Return [x, y] of the center of cell containing provided text 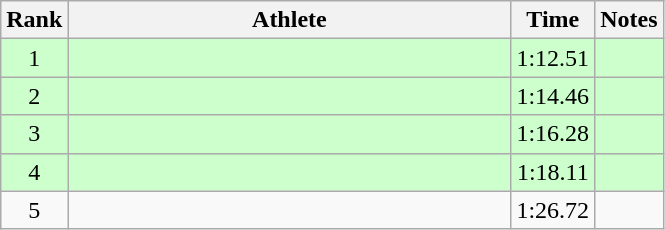
2 [34, 96]
1:14.46 [553, 96]
1:12.51 [553, 58]
Athlete [290, 20]
Notes [629, 20]
1:26.72 [553, 210]
1 [34, 58]
4 [34, 172]
1:16.28 [553, 134]
1:18.11 [553, 172]
3 [34, 134]
Time [553, 20]
Rank [34, 20]
5 [34, 210]
